Output the (X, Y) coordinate of the center of the cell containing the given text.  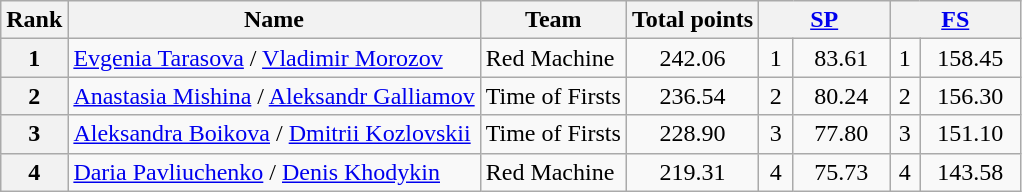
83.61 (842, 58)
Aleksandra Boikova / Dmitrii Kozlovskii (274, 134)
Daria Pavliuchenko / Denis Khodykin (274, 172)
Total points (692, 20)
FS (956, 20)
151.10 (970, 134)
Anastasia Mishina / Aleksandr Galliamov (274, 96)
Evgenia Tarasova / Vladimir Morozov (274, 58)
228.90 (692, 134)
158.45 (970, 58)
242.06 (692, 58)
Name (274, 20)
Rank (34, 20)
219.31 (692, 172)
156.30 (970, 96)
75.73 (842, 172)
Team (553, 20)
236.54 (692, 96)
SP (824, 20)
77.80 (842, 134)
143.58 (970, 172)
80.24 (842, 96)
